Pinpoint the cell where the given text exists, returning its [x, y] midpoint coordinate. 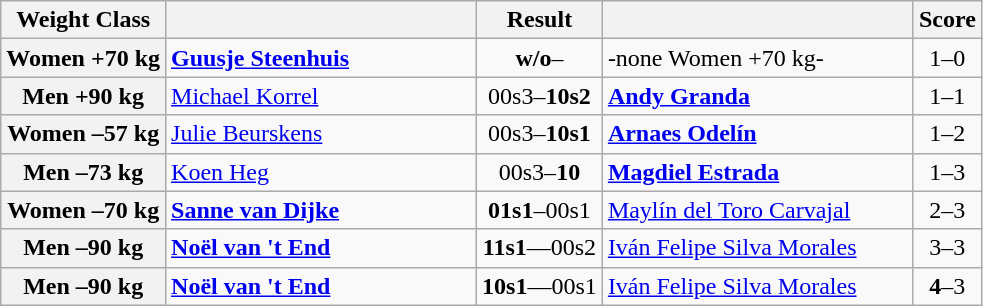
w/o– [540, 58]
Score [947, 20]
00s3–10 [540, 172]
3–3 [947, 248]
1–2 [947, 134]
2–3 [947, 210]
Koen Heg [322, 172]
Magdiel Estrada [758, 172]
Guusje Steenhuis [322, 58]
Weight Class [84, 20]
Andy Granda [758, 96]
Men –73 kg [84, 172]
Result [540, 20]
10s1—00s1 [540, 286]
Sanne van Dijke [322, 210]
1–1 [947, 96]
Michael Korrel [322, 96]
Women +70 kg [84, 58]
11s1—00s2 [540, 248]
Men +90 kg [84, 96]
4–3 [947, 286]
1–0 [947, 58]
Women –70 kg [84, 210]
Women –57 kg [84, 134]
Maylín del Toro Carvajal [758, 210]
00s3–10s2 [540, 96]
Julie Beurskens [322, 134]
01s1–00s1 [540, 210]
Arnaes Odelín [758, 134]
1–3 [947, 172]
00s3–10s1 [540, 134]
-none Women +70 kg- [758, 58]
